For the text-containing cell, return its midpoint in [X, Y] coordinate format. 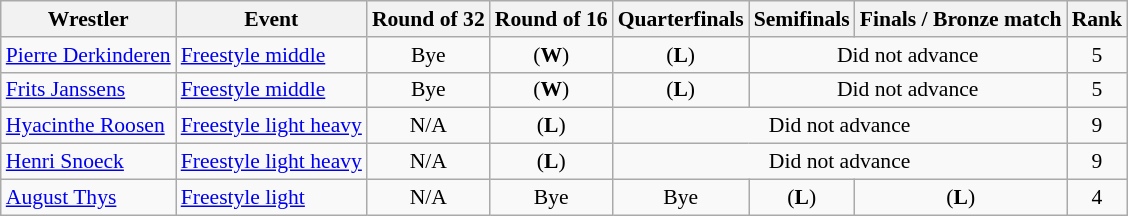
August Thys [88, 197]
Quarterfinals [681, 19]
4 [1098, 197]
Wrestler [88, 19]
Finals / Bronze match [961, 19]
Pierre Derkinderen [88, 55]
Hyacinthe Roosen [88, 126]
Rank [1098, 19]
Round of 16 [552, 19]
Henri Snoeck [88, 162]
Freestyle light [272, 197]
Frits Janssens [88, 90]
Event [272, 19]
Semifinals [802, 19]
Round of 32 [428, 19]
